Locate the cell with the specified text and output its [x, y] center coordinate. 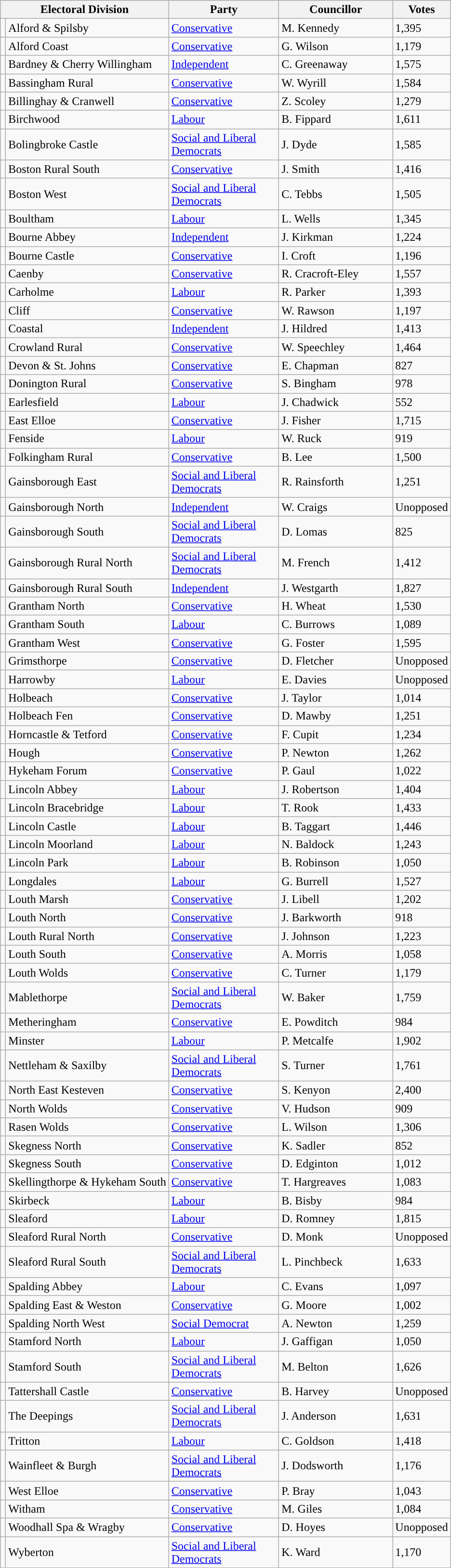
J. Dyde [336, 144]
Bolingbroke Castle [87, 144]
Horncastle & Tetford [87, 734]
L. Wells [336, 219]
909 [422, 1109]
F. Cupit [336, 734]
1,446 [422, 826]
Fenside [87, 439]
852 [422, 1145]
Stamford South [87, 1367]
East Elloe [87, 420]
J. Taylor [336, 698]
Grantham South [87, 625]
1,761 [422, 1065]
Electoral Division [85, 10]
Nettleham & Saxilby [87, 1065]
Woodhall Spa & Wragby [87, 1527]
K. Sadler [336, 1145]
M. French [336, 562]
J. Gaffigan [336, 1342]
1,196 [422, 256]
P. Metcalfe [336, 1041]
1,418 [422, 1441]
Bourne Abbey [87, 237]
1,262 [422, 753]
S. Turner [336, 1065]
Party [224, 10]
2,400 [422, 1090]
1,595 [422, 643]
1,433 [422, 808]
Sleaford Rural North [87, 1237]
919 [422, 439]
Bardney & Cherry Willingham [87, 65]
Wyberton [87, 1552]
1,633 [422, 1262]
B. Harvey [336, 1391]
S. Bingham [336, 384]
Social Democrat [224, 1323]
Lincoln Park [87, 862]
1,815 [422, 1219]
C. Goldson [336, 1441]
1,412 [422, 562]
Councillor [336, 10]
C. Turner [336, 973]
Alford & Spilsby [87, 28]
Alford Coast [87, 46]
D. Edginton [336, 1163]
C. Burrows [336, 625]
The Deepings [87, 1416]
J. Smith [336, 169]
L. Wilson [336, 1127]
552 [422, 402]
D. Hoyes [336, 1527]
1,224 [422, 237]
J. Fisher [336, 420]
1,014 [422, 698]
J. Kirkman [336, 237]
J. Robertson [336, 789]
1,083 [422, 1182]
Boston West [87, 194]
1,505 [422, 194]
Lincoln Moorland [87, 844]
Caenby [87, 274]
J. Barkworth [336, 918]
E. Davies [336, 679]
North East Kesteven [87, 1090]
J. Westgarth [336, 588]
1,416 [422, 169]
Louth Wolds [87, 973]
M. Belton [336, 1367]
G. Foster [336, 643]
D. Fletcher [336, 661]
R. Rainsforth [336, 482]
B. Robinson [336, 862]
Rasen Wolds [87, 1127]
Harrowby [87, 679]
Bourne Castle [87, 256]
Lincoln Bracebridge [87, 808]
Gainsborough South [87, 532]
Cliff [87, 311]
L. Pinchbeck [336, 1262]
1,243 [422, 844]
1,393 [422, 292]
1,631 [422, 1416]
P. Bray [336, 1490]
Longdales [87, 881]
1,223 [422, 936]
Carholme [87, 292]
Gainsborough Rural South [87, 588]
Louth North [87, 918]
S. Kenyon [336, 1090]
Skegness North [87, 1145]
1,611 [422, 119]
R. Cracroft-Eley [336, 274]
Crowland Rural [87, 347]
E. Chapman [336, 366]
Lincoln Castle [87, 826]
918 [422, 918]
N. Baldock [336, 844]
1,002 [422, 1305]
Lincoln Abbey [87, 789]
J. Chadwick [336, 402]
Stamford North [87, 1342]
C. Evans [336, 1287]
W. Craigs [336, 507]
Louth Marsh [87, 900]
Boultham [87, 219]
J. Libell [336, 900]
C. Greenaway [336, 65]
T. Hargreaves [336, 1182]
Spalding Abbey [87, 1287]
Billinghay & Cranwell [87, 101]
1,626 [422, 1367]
Wainfleet & Burgh [87, 1466]
M. Kennedy [336, 28]
Skirbeck [87, 1201]
1,097 [422, 1287]
I. Croft [336, 256]
1,202 [422, 900]
1,012 [422, 1163]
1,234 [422, 734]
Louth South [87, 954]
978 [422, 384]
V. Hudson [336, 1109]
A. Newton [336, 1323]
B. Taggart [336, 826]
W. Rawson [336, 311]
Earlesfield [87, 402]
Grantham North [87, 606]
M. Giles [336, 1509]
Sleaford Rural South [87, 1262]
G. Moore [336, 1305]
1,500 [422, 457]
1,395 [422, 28]
1,043 [422, 1490]
Tritton [87, 1441]
H. Wheat [336, 606]
G. Burrell [336, 881]
1,557 [422, 274]
Tattershall Castle [87, 1391]
825 [422, 532]
North Wolds [87, 1109]
J. Dodsworth [336, 1466]
Votes [422, 10]
D. Monk [336, 1237]
Folkingham Rural [87, 457]
Hykeham Forum [87, 771]
Z. Scoley [336, 101]
Devon & St. Johns [87, 366]
Gainsborough North [87, 507]
D. Lomas [336, 532]
Skegness South [87, 1163]
Birchwood [87, 119]
Gainsborough East [87, 482]
1,084 [422, 1509]
D. Romney [336, 1219]
C. Tebbs [336, 194]
P. Gaul [336, 771]
1,176 [422, 1466]
Sleaford [87, 1219]
A. Morris [336, 954]
K. Ward [336, 1552]
1,902 [422, 1041]
B. Fippard [336, 119]
J. Hildred [336, 329]
W. Wyrill [336, 83]
Coastal [87, 329]
1,197 [422, 311]
Mablethorpe [87, 998]
Grimsthorpe [87, 661]
Boston Rural South [87, 169]
J. Johnson [336, 936]
1,585 [422, 144]
Holbeach Fen [87, 716]
Hough [87, 753]
West Elloe [87, 1490]
1,089 [422, 625]
Louth Rural North [87, 936]
1,413 [422, 329]
J. Anderson [336, 1416]
Skellingthorpe & Hykeham South [87, 1182]
P. Newton [336, 753]
1,279 [422, 101]
Gainsborough Rural North [87, 562]
Donington Rural [87, 384]
Bassingham Rural [87, 83]
Spalding East & Weston [87, 1305]
Minster [87, 1041]
T. Rook [336, 808]
1,306 [422, 1127]
B. Bisby [336, 1201]
Metheringham [87, 1022]
1,715 [422, 420]
1,759 [422, 998]
Spalding North West [87, 1323]
1,259 [422, 1323]
R. Parker [336, 292]
1,530 [422, 606]
W. Speechley [336, 347]
B. Lee [336, 457]
Grantham West [87, 643]
G. Wilson [336, 46]
1,527 [422, 881]
1,170 [422, 1552]
W. Ruck [336, 439]
Holbeach [87, 698]
1,827 [422, 588]
1,058 [422, 954]
1,404 [422, 789]
1,575 [422, 65]
W. Baker [336, 998]
D. Mawby [336, 716]
E. Powditch [336, 1022]
Witham [87, 1509]
827 [422, 366]
1,345 [422, 219]
1,022 [422, 771]
1,464 [422, 347]
1,584 [422, 83]
